Capture the cell that displays the provided text and extract its [x, y] central coordinate. 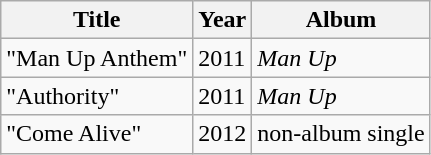
Album [341, 20]
Title [97, 20]
"Man Up Anthem" [97, 58]
"Come Alive" [97, 134]
"Authority" [97, 96]
Year [222, 20]
2012 [222, 134]
non-album single [341, 134]
